Pinpoint the cell where the given text exists, returning its (X, Y) midpoint coordinate. 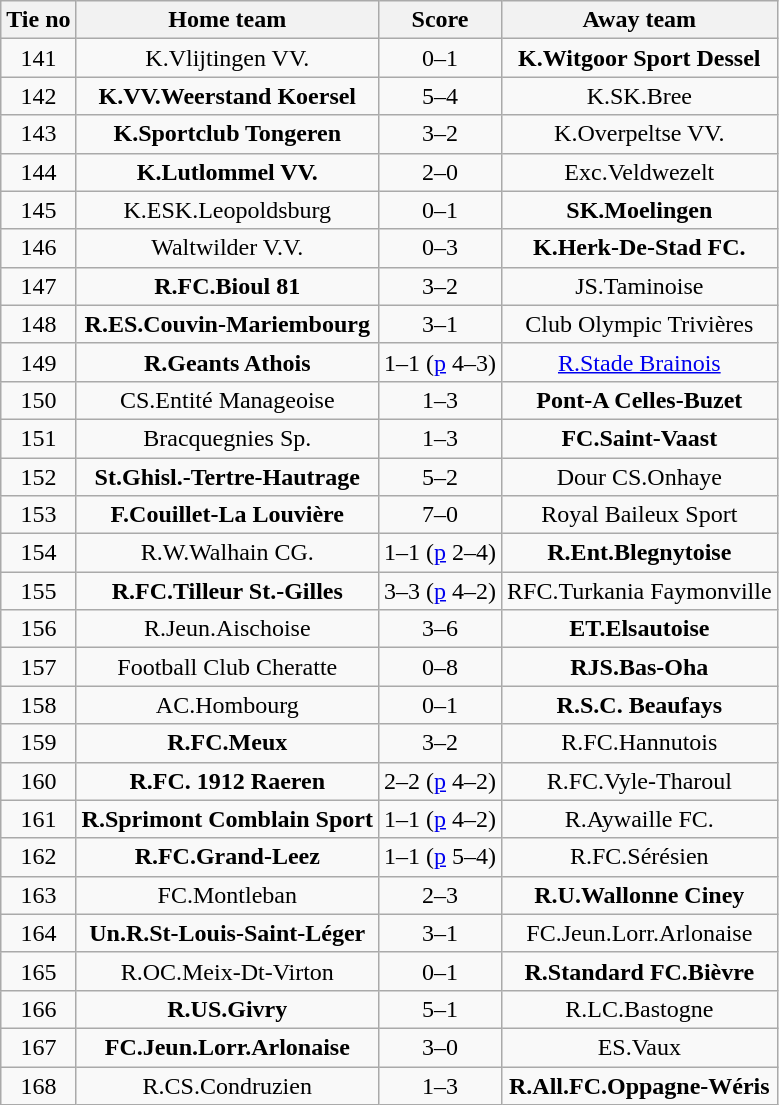
165 (38, 971)
R.FC.Hannutois (640, 743)
Pont-A Celles-Buzet (640, 400)
R.FC.Sérésien (640, 857)
JS.Taminoise (640, 286)
166 (38, 1009)
5–1 (440, 1009)
CS.Entité Manageoise (227, 400)
Away team (640, 20)
R.FC.Tilleur St.-Gilles (227, 591)
146 (38, 248)
160 (38, 781)
K.SK.Bree (640, 96)
R.All.FC.Oppagne-Wéris (640, 1085)
5–4 (440, 96)
FC.Saint-Vaast (640, 438)
R.Sprimont Comblain Sport (227, 819)
1–1 (p 5–4) (440, 857)
Exc.Veldwezelt (640, 172)
3–3 (p 4–2) (440, 591)
FC.Montleban (227, 895)
148 (38, 324)
R.Jeun.Aischoise (227, 629)
143 (38, 134)
150 (38, 400)
K.Herk-De-Stad FC. (640, 248)
155 (38, 591)
164 (38, 933)
K.Witgoor Sport Dessel (640, 58)
142 (38, 96)
R.FC.Meux (227, 743)
ES.Vaux (640, 1047)
147 (38, 286)
Club Olympic Trivières (640, 324)
AC.Hombourg (227, 705)
R.U.Wallonne Ciney (640, 895)
R.Stade Brainois (640, 362)
R.CS.Condruzien (227, 1085)
R.FC. 1912 Raeren (227, 781)
154 (38, 553)
R.US.Givry (227, 1009)
161 (38, 819)
RJS.Bas-Oha (640, 667)
R.Standard FC.Bièvre (640, 971)
R.ES.Couvin-Mariembourg (227, 324)
1–1 (p 4–2) (440, 819)
0–3 (440, 248)
0–8 (440, 667)
Football Club Cheratte (227, 667)
145 (38, 210)
3–0 (440, 1047)
K.Overpeltse VV. (640, 134)
163 (38, 895)
R.FC.Bioul 81 (227, 286)
R.W.Walhain CG. (227, 553)
RFC.Turkania Faymonville (640, 591)
2–2 (p 4–2) (440, 781)
Royal Baileux Sport (640, 515)
R.Ent.Blegnytoise (640, 553)
R.OC.Meix-Dt-Virton (227, 971)
K.Lutlommel VV. (227, 172)
R.FC.Grand-Leez (227, 857)
1–1 (p 2–4) (440, 553)
2–0 (440, 172)
F.Couillet-La Louvière (227, 515)
5–2 (440, 477)
SK.Moelingen (640, 210)
157 (38, 667)
3–6 (440, 629)
Dour CS.Onhaye (640, 477)
162 (38, 857)
R.FC.Vyle-Tharoul (640, 781)
ET.Elsautoise (640, 629)
Bracquegnies Sp. (227, 438)
Home team (227, 20)
K.Sportclub Tongeren (227, 134)
Waltwilder V.V. (227, 248)
152 (38, 477)
168 (38, 1085)
151 (38, 438)
7–0 (440, 515)
149 (38, 362)
Tie no (38, 20)
St.Ghisl.-Tertre-Hautrage (227, 477)
153 (38, 515)
R.LC.Bastogne (640, 1009)
Score (440, 20)
K.ESK.Leopoldsburg (227, 210)
K.Vlijtingen VV. (227, 58)
R.S.C. Beaufays (640, 705)
156 (38, 629)
141 (38, 58)
144 (38, 172)
Un.R.St-Louis-Saint-Léger (227, 933)
R.Aywaille FC. (640, 819)
159 (38, 743)
2–3 (440, 895)
1–1 (p 4–3) (440, 362)
158 (38, 705)
167 (38, 1047)
R.Geants Athois (227, 362)
K.VV.Weerstand Koersel (227, 96)
